Output the (x, y) coordinate of the center of the cell containing the given text.  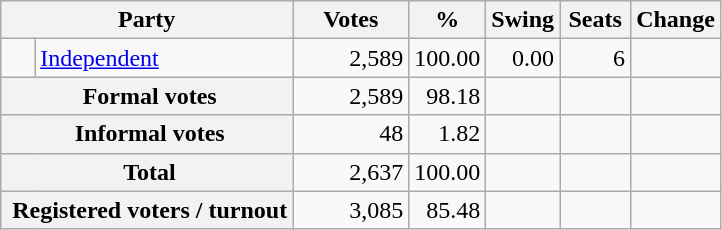
Party (147, 20)
Formal votes (147, 96)
6 (596, 58)
0.00 (523, 58)
Change (676, 20)
3,085 (351, 210)
Swing (523, 20)
% (448, 20)
Votes (351, 20)
Seats (596, 20)
1.82 (448, 134)
Independent (164, 58)
2,637 (351, 172)
48 (351, 134)
Informal votes (147, 134)
98.18 (448, 96)
Total (147, 172)
85.48 (448, 210)
Registered voters / turnout (147, 210)
